Search for the cell housing the specified text and yield its [x, y] center coordinate. 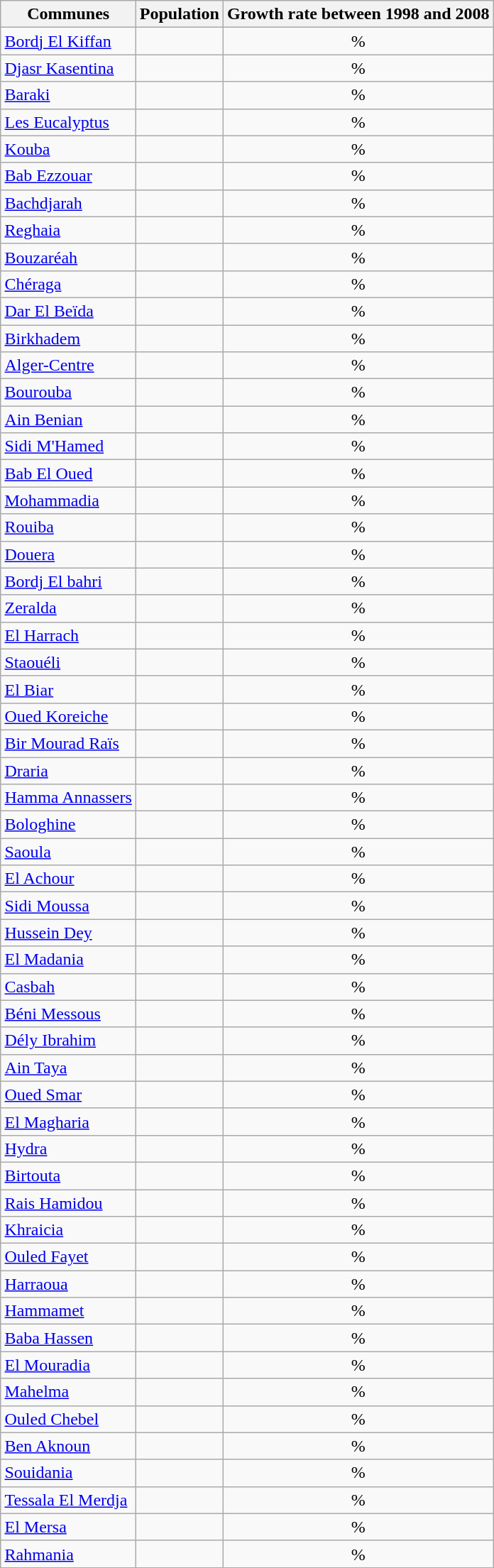
Bab Ezzouar [68, 176]
Bourouba [68, 393]
Bordj El Kiffan [68, 41]
Staouéli [68, 662]
Dély Ibrahim [68, 1041]
Bachdjarah [68, 203]
Bab El Oued [68, 473]
Bordj El bahri [68, 581]
Les Eucalyptus [68, 122]
Chéraga [68, 284]
Bouzaréah [68, 257]
Birtouta [68, 1175]
Djasr Kasentina [68, 68]
Ben Aknoun [68, 1446]
Baraki [68, 95]
El Magharia [68, 1122]
Population [179, 14]
Harraoua [68, 1284]
Sidi Moussa [68, 906]
El Mersa [68, 1527]
Khraicia [68, 1230]
El Achour [68, 879]
Hussein Dey [68, 933]
El Mouradia [68, 1365]
Kouba [68, 149]
Alger-Centre [68, 366]
Souidania [68, 1473]
Hamma Annassers [68, 798]
Reghaia [68, 230]
Baba Hassen [68, 1338]
Ain Taya [68, 1068]
Hammamet [68, 1311]
Rouiba [68, 527]
El Harrach [68, 635]
Bologhine [68, 825]
Bir Mourad Raïs [68, 743]
Birkhadem [68, 339]
Tessala El Merdja [68, 1500]
Béni Messous [68, 1014]
Hydra [68, 1148]
Douera [68, 554]
Ouled Fayet [68, 1257]
Rahmania [68, 1554]
Rais Hamidou [68, 1203]
Oued Koreiche [68, 716]
Saoula [68, 852]
Draria [68, 770]
Dar El Beïda [68, 311]
Oued Smar [68, 1095]
Casbah [68, 987]
Mahelma [68, 1392]
Sidi M'Hamed [68, 446]
Ouled Chebel [68, 1419]
Mohammadia [68, 500]
Communes [68, 14]
Zeralda [68, 608]
El Madania [68, 960]
El Biar [68, 689]
Growth rate between 1998 and 2008 [358, 14]
Ain Benian [68, 420]
